Provide the (x, y) coordinate of the cell's center where the given text is located.  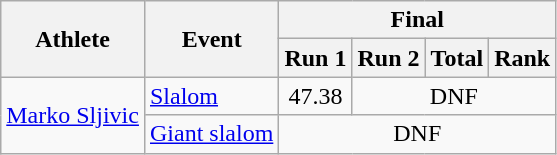
Athlete (73, 39)
Total (457, 58)
47.38 (316, 96)
Final (418, 20)
Run 2 (388, 58)
Event (211, 39)
Marko Sljivic (73, 115)
Rank (522, 58)
Giant slalom (211, 134)
Slalom (211, 96)
Run 1 (316, 58)
